Determine the (X, Y) coordinate at the center of the cell enclosing the given text.  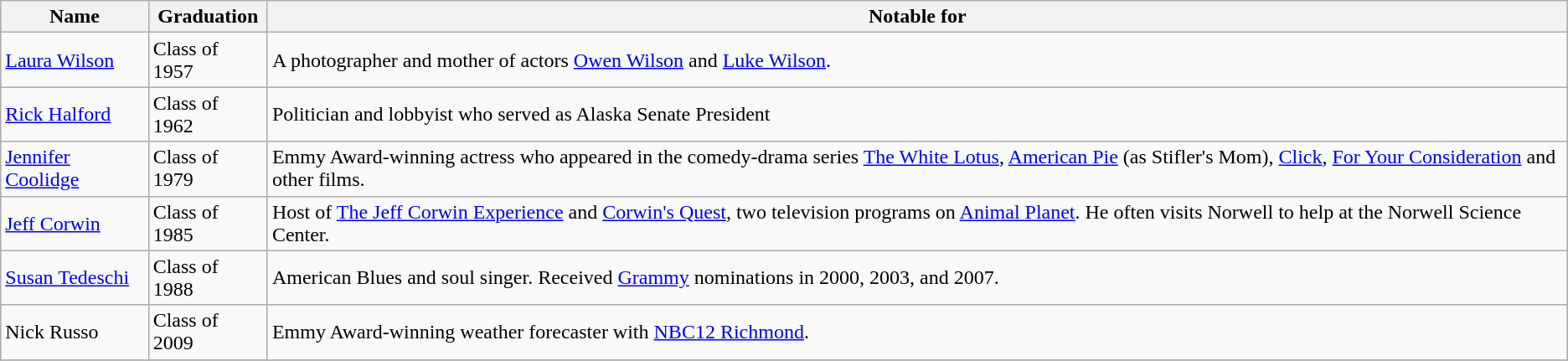
American Blues and soul singer. Received Grammy nominations in 2000, 2003, and 2007. (917, 278)
Class of 1988 (208, 278)
Emmy Award-winning weather forecaster with NBC12 Richmond. (917, 332)
Jeff Corwin (75, 223)
Nick Russo (75, 332)
Politician and lobbyist who served as Alaska Senate President (917, 114)
Class of 1985 (208, 223)
Class of 1957 (208, 60)
Rick Halford (75, 114)
Class of 2009 (208, 332)
Laura Wilson (75, 60)
Notable for (917, 17)
A photographer and mother of actors Owen Wilson and Luke Wilson. (917, 60)
Jennifer Coolidge (75, 169)
Susan Tedeschi (75, 278)
Class of 1962 (208, 114)
Graduation (208, 17)
Name (75, 17)
Class of 1979 (208, 169)
